For the text-containing cell, return its midpoint in (X, Y) coordinate format. 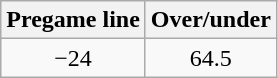
−24 (74, 58)
64.5 (210, 58)
Over/under (210, 20)
Pregame line (74, 20)
